Scan for the cell matching the given text and deliver its (x, y) coordinate at center. 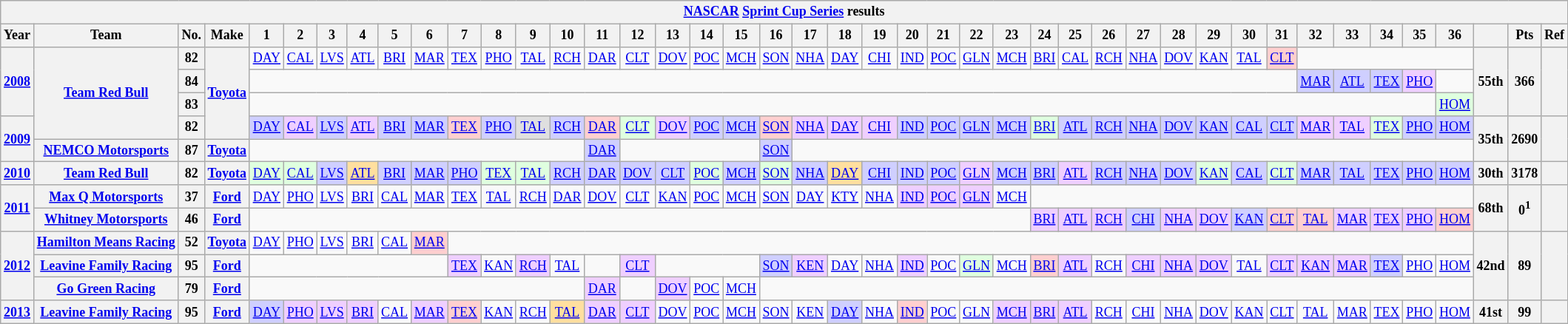
37 (191, 197)
8 (499, 36)
17 (810, 36)
Make (226, 36)
16 (775, 36)
84 (191, 81)
35th (1490, 139)
Go Green Racing (106, 288)
24 (1045, 36)
2009 (18, 139)
9 (533, 36)
99 (1524, 312)
46 (191, 219)
30 (1249, 36)
Whitney Motorsports (106, 219)
2010 (18, 173)
Max Q Motorsports (106, 197)
87 (191, 151)
28 (1179, 36)
10 (567, 36)
Ref (1555, 36)
35 (1419, 36)
Pts (1524, 36)
18 (845, 36)
2008 (18, 81)
23 (1012, 36)
12 (638, 36)
01 (1524, 208)
30th (1490, 173)
15 (741, 36)
25 (1076, 36)
36 (1455, 36)
42nd (1490, 266)
7 (465, 36)
14 (707, 36)
27 (1143, 36)
2011 (18, 208)
19 (880, 36)
2012 (18, 266)
89 (1524, 266)
4 (363, 36)
1 (266, 36)
NASCAR Sprint Cup Series results (784, 12)
41st (1490, 312)
2 (300, 36)
31 (1282, 36)
20 (912, 36)
34 (1387, 36)
52 (191, 243)
Hamilton Means Racing (106, 243)
83 (191, 104)
No. (191, 36)
3178 (1524, 173)
29 (1214, 36)
3 (332, 36)
11 (602, 36)
2013 (18, 312)
33 (1353, 36)
Team (106, 36)
5 (395, 36)
NEMCO Motorsports (106, 151)
2690 (1524, 139)
32 (1316, 36)
26 (1108, 36)
6 (429, 36)
22 (977, 36)
68th (1490, 208)
13 (673, 36)
79 (191, 288)
KTY (845, 197)
366 (1524, 81)
Year (18, 36)
21 (943, 36)
55th (1490, 81)
